Detect which cell encompasses the target text, then output its (x, y) center coordinate. 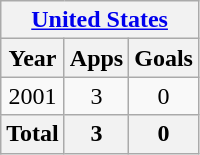
Year (33, 58)
Goals (164, 58)
United States (100, 20)
2001 (33, 96)
Apps (96, 58)
Total (33, 134)
